From the cell containing the given text, extract its center point as [x, y] coordinate. 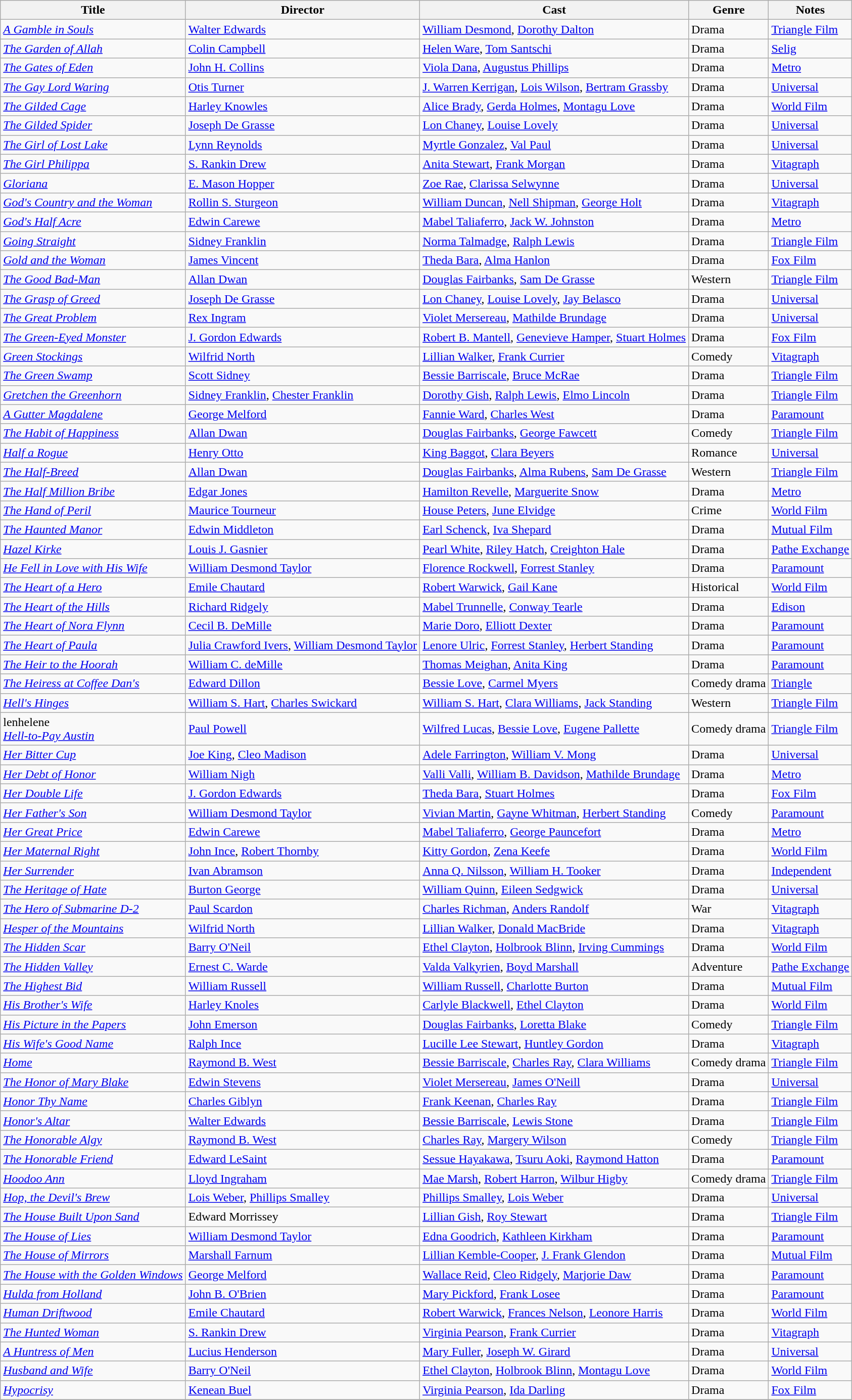
Lillian Walker, Donald MacBride [554, 928]
Richard Ridgely [302, 607]
Mary Pickford, Frank Losee [554, 1294]
Her Father's Son [93, 812]
Florence Rockwell, Forrest Stanley [554, 568]
John B. O'Brien [302, 1294]
God's Country and the Woman [93, 202]
Hulda from Holland [93, 1294]
Paul Scardon [302, 909]
William Quinn, Eileen Sedgwick [554, 890]
Bessie Love, Carmel Myers [554, 684]
A Gutter Magdalene [93, 414]
Wallace Reid, Cleo Ridgely, Marjorie Daw [554, 1275]
He Fell in Love with His Wife [93, 568]
Her Debt of Honor [93, 774]
The Heart of Paula [93, 645]
Lloyd Ingraham [302, 1179]
E. Mason Hopper [302, 183]
Bessie Barriscale, Lewis Stone [554, 1120]
Cecil B. DeMille [302, 626]
Her Double Life [93, 793]
Violet Mersereau, Mathilde Brundage [554, 318]
Edna Goodrich, Kathleen Kirkham [554, 1236]
Mabel Taliaferro, Jack W. Johnston [554, 221]
His Wife's Good Name [93, 1044]
Henry Otto [302, 453]
The Heiress at Coffee Dan's [93, 684]
Violet Mersereau, James O'Neill [554, 1082]
Lillian Walker, Frank Currier [554, 356]
Harley Knowles [302, 106]
Gretchen the Greenhorn [93, 395]
Human Driftwood [93, 1313]
Lois Weber, Phillips Smalley [302, 1198]
Maurice Tourneur [302, 510]
Theda Bara, Alma Hanlon [554, 260]
Hypocrisy [93, 1390]
A Gamble in Souls [93, 29]
The Habit of Happiness [93, 433]
Harley Knoles [302, 1005]
Robert Warwick, Frances Nelson, Leonore Harris [554, 1313]
The House Built Upon Sand [93, 1217]
Douglas Fairbanks, George Fawcett [554, 433]
Robert Warwick, Gail Kane [554, 588]
Edwin Middleton [302, 529]
The Heart of the Hills [93, 607]
Hoodoo Ann [93, 1179]
Lucille Lee Stewart, Huntley Gordon [554, 1044]
Hell's Hinges [93, 703]
Sessue Hayakawa, Tsuru Aoki, Raymond Hatton [554, 1159]
Kitty Gordon, Zena Keefe [554, 851]
Ethel Clayton, Holbrook Blinn, Montagu Love [554, 1371]
Gloriana [93, 183]
Edison [811, 607]
The Hand of Peril [93, 510]
Edward Dillon [302, 684]
The Girl Philippa [93, 164]
William Russell, Charlotte Burton [554, 986]
Lynn Reynolds [302, 145]
Frank Keenan, Charles Ray [554, 1101]
Hesper of the Mountains [93, 928]
The House of Lies [93, 1236]
Lucius Henderson [302, 1351]
Sidney Franklin [302, 241]
Her Bitter Cup [93, 755]
J. Warren Kerrigan, Lois Wilson, Bertram Grassby [554, 87]
Norma Talmadge, Ralph Lewis [554, 241]
lenheleneHell-to-Pay Austin [93, 729]
Helen Ware, Tom Santschi [554, 49]
The Gay Lord Waring [93, 87]
Rex Ingram [302, 318]
Her Maternal Right [93, 851]
Douglas Fairbanks, Sam De Grasse [554, 280]
William S. Hart, Charles Swickard [302, 703]
Kenean Buel [302, 1390]
Mae Marsh, Robert Harron, Wilbur Higby [554, 1179]
James Vincent [302, 260]
Notes [811, 10]
Scott Sidney [302, 376]
Anna Q. Nilsson, William H. Tooker [554, 870]
William C. deMille [302, 664]
The Half Million Bribe [93, 491]
Historical [729, 588]
Ralph Ince [302, 1044]
Honor's Altar [93, 1120]
Vivian Martin, Gayne Whitman, Herbert Standing [554, 812]
Romance [729, 453]
The Heir to the Hoorah [93, 664]
House Peters, June Elvidge [554, 510]
Lillian Gish, Roy Stewart [554, 1217]
The Hero of Submarine D-2 [93, 909]
Edwin Stevens [302, 1082]
The Half-Breed [93, 472]
The Gilded Spider [93, 125]
Director [302, 10]
Lon Chaney, Louise Lovely, Jay Belasco [554, 299]
John Emerson [302, 1024]
The Gilded Cage [93, 106]
The Grasp of Greed [93, 299]
The Gates of Eden [93, 68]
Green Stockings [93, 356]
The House of Mirrors [93, 1255]
Cast [554, 10]
The Honor of Mary Blake [93, 1082]
Marshall Farnum [302, 1255]
Valli Valli, William B. Davidson, Mathilde Brundage [554, 774]
A Huntress of Men [93, 1351]
John H. Collins [302, 68]
Charles Giblyn [302, 1101]
The Heart of Nora Flynn [93, 626]
Marie Doro, Elliott Dexter [554, 626]
Bessie Barriscale, Charles Ray, Clara Williams [554, 1063]
Charles Richman, Anders Randolf [554, 909]
Alice Brady, Gerda Holmes, Montagu Love [554, 106]
The Green-Eyed Monster [93, 337]
The Hidden Valley [93, 967]
Triangle [811, 684]
Earl Schenck, Iva Shepard [554, 529]
Louis J. Gasnier [302, 549]
Myrtle Gonzalez, Val Paul [554, 145]
William S. Hart, Clara Williams, Jack Standing [554, 703]
The Green Swamp [93, 376]
Title [93, 10]
Mabel Trunnelle, Conway Tearle [554, 607]
Ethel Clayton, Holbrook Blinn, Irving Cummings [554, 947]
Anita Stewart, Frank Morgan [554, 164]
Julia Crawford Ivers, William Desmond Taylor [302, 645]
John Ince, Robert Thornby [302, 851]
Lillian Kemble-Cooper, J. Frank Glendon [554, 1255]
The Hunted Woman [93, 1332]
Colin Campbell [302, 49]
The House with the Golden Windows [93, 1275]
The Great Problem [93, 318]
His Picture in the Papers [93, 1024]
Douglas Fairbanks, Loretta Blake [554, 1024]
The Highest Bid [93, 986]
The Heritage of Hate [93, 890]
Fannie Ward, Charles West [554, 414]
William Nigh [302, 774]
The Girl of Lost Lake [93, 145]
Mabel Taliaferro, George Pauncefort [554, 832]
Charles Ray, Margery Wilson [554, 1140]
Adventure [729, 967]
Her Great Price [93, 832]
Zoe Rae, Clarissa Selwynne [554, 183]
Hop, the Devil's Brew [93, 1198]
Paul Powell [302, 729]
Half a Rogue [93, 453]
Edward LeSaint [302, 1159]
William Russell [302, 986]
Lenore Ulric, Forrest Stanley, Herbert Standing [554, 645]
Joe King, Cleo Madison [302, 755]
Hamilton Revelle, Marguerite Snow [554, 491]
The Honorable Friend [93, 1159]
Her Surrender [93, 870]
Genre [729, 10]
William Duncan, Nell Shipman, George Holt [554, 202]
The Honorable Algy [93, 1140]
Independent [811, 870]
Sidney Franklin, Chester Franklin [302, 395]
Phillips Smalley, Lois Weber [554, 1198]
God's Half Acre [93, 221]
Burton George [302, 890]
Bessie Barriscale, Bruce McRae [554, 376]
Gold and the Woman [93, 260]
His Brother's Wife [93, 1005]
Ivan Abramson [302, 870]
Crime [729, 510]
Hazel Kirke [93, 549]
Theda Bara, Stuart Holmes [554, 793]
William Desmond, Dorothy Dalton [554, 29]
Ernest C. Warde [302, 967]
King Baggot, Clara Beyers [554, 453]
Viola Dana, Augustus Phillips [554, 68]
Thomas Meighan, Anita King [554, 664]
The Garden of Allah [93, 49]
War [729, 909]
Adele Farrington, William V. Mong [554, 755]
Mary Fuller, Joseph W. Girard [554, 1351]
Virginia Pearson, Ida Darling [554, 1390]
Virginia Pearson, Frank Currier [554, 1332]
Edward Morrissey [302, 1217]
Robert B. Mantell, Genevieve Hamper, Stuart Holmes [554, 337]
Valda Valkyrien, Boyd Marshall [554, 967]
Wilfred Lucas, Bessie Love, Eugene Pallette [554, 729]
Going Straight [93, 241]
Lon Chaney, Louise Lovely [554, 125]
The Haunted Manor [93, 529]
The Heart of a Hero [93, 588]
Husband and Wife [93, 1371]
Pearl White, Riley Hatch, Creighton Hale [554, 549]
Carlyle Blackwell, Ethel Clayton [554, 1005]
Selig [811, 49]
Dorothy Gish, Ralph Lewis, Elmo Lincoln [554, 395]
Otis Turner [302, 87]
Home [93, 1063]
The Good Bad-Man [93, 280]
Edgar Jones [302, 491]
Rollin S. Sturgeon [302, 202]
Douglas Fairbanks, Alma Rubens, Sam De Grasse [554, 472]
Honor Thy Name [93, 1101]
The Hidden Scar [93, 947]
